Return the (x, y) coordinate for the center point of the cell that contains the specified text.  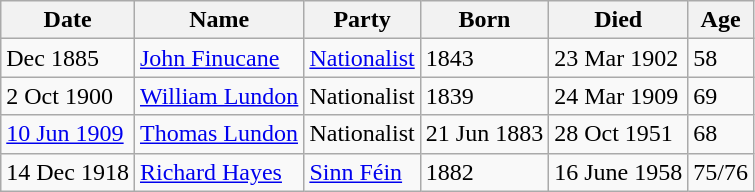
58 (721, 58)
14 Dec 1918 (68, 172)
John Finucane (218, 58)
Sinn Féin (362, 172)
Thomas Lundon (218, 134)
21 Jun 1883 (484, 134)
16 June 1958 (618, 172)
68 (721, 134)
Party (362, 20)
Date (68, 20)
1843 (484, 58)
Born (484, 20)
Name (218, 20)
1839 (484, 96)
Richard Hayes (218, 172)
2 Oct 1900 (68, 96)
Dec 1885 (68, 58)
Age (721, 20)
75/76 (721, 172)
William Lundon (218, 96)
1882 (484, 172)
24 Mar 1909 (618, 96)
69 (721, 96)
23 Mar 1902 (618, 58)
28 Oct 1951 (618, 134)
10 Jun 1909 (68, 134)
Died (618, 20)
